Detect which cell encompasses the target text, then output its (x, y) center coordinate. 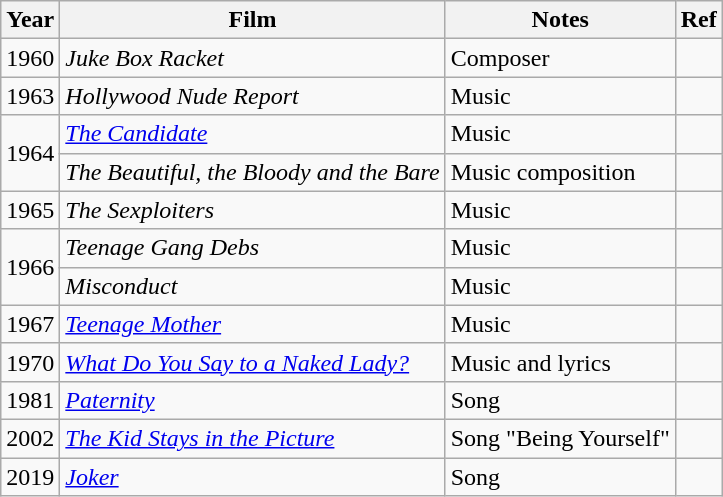
The Beautiful, the Bloody and the Bare (252, 172)
Film (252, 20)
The Sexploiters (252, 210)
The Kid Stays in the Picture (252, 438)
Teenage Mother (252, 324)
1970 (30, 362)
Juke Box Racket (252, 58)
1981 (30, 400)
1967 (30, 324)
Paternity (252, 400)
Song "Being Yourself" (560, 438)
Composer (560, 58)
2019 (30, 477)
Joker (252, 477)
Notes (560, 20)
The Candidate (252, 134)
1966 (30, 267)
Misconduct (252, 286)
Teenage Gang Debs (252, 248)
2002 (30, 438)
Ref (698, 20)
Hollywood Nude Report (252, 96)
1965 (30, 210)
Music and lyrics (560, 362)
What Do You Say to a Naked Lady? (252, 362)
1963 (30, 96)
1964 (30, 153)
Year (30, 20)
1960 (30, 58)
Music composition (560, 172)
